Output the (X, Y) coordinate of the center of the cell containing the given text.  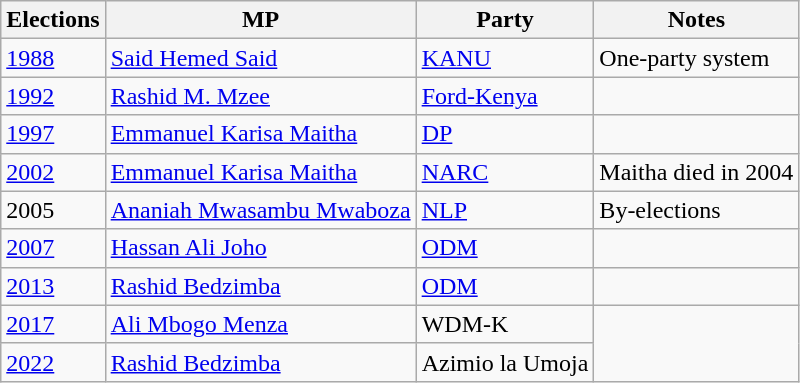
2017 (53, 324)
KANU (505, 58)
Ananiah Mwasambu Mwaboza (260, 210)
Rashid M. Mzee (260, 96)
Ali Mbogo Menza (260, 324)
Said Hemed Said (260, 58)
Ford-Kenya (505, 96)
Maitha died in 2004 (696, 172)
2022 (53, 362)
2013 (53, 286)
1997 (53, 134)
2007 (53, 248)
One-party system (696, 58)
By-elections (696, 210)
Notes (696, 20)
1988 (53, 58)
Hassan Ali Joho (260, 248)
WDM-K (505, 324)
1992 (53, 96)
Azimio la Umoja (505, 362)
DP (505, 134)
Party (505, 20)
MP (260, 20)
2005 (53, 210)
Elections (53, 20)
2002 (53, 172)
NLP (505, 210)
NARC (505, 172)
